From the cell containing the given text, extract its center point as [x, y] coordinate. 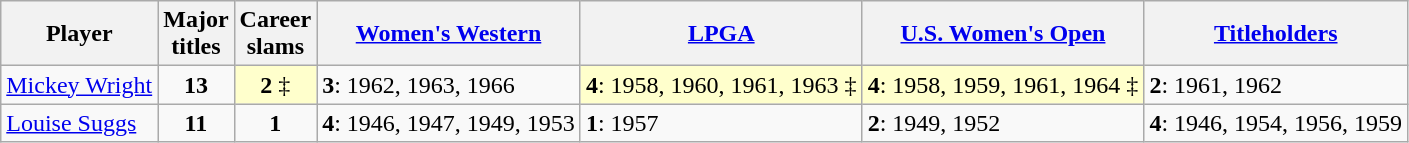
Titleholders [1276, 34]
4: 1946, 1947, 1949, 1953 [449, 123]
Louise Suggs [80, 123]
Majortitles [196, 34]
LPGA [721, 34]
4: 1958, 1960, 1961, 1963 ‡ [721, 85]
11 [196, 123]
2 ‡ [276, 85]
4: 1958, 1959, 1961, 1964 ‡ [1003, 85]
3: 1962, 1963, 1966 [449, 85]
4: 1946, 1954, 1956, 1959 [1276, 123]
Player [80, 34]
Careerslams [276, 34]
Women's Western [449, 34]
1: 1957 [721, 123]
1 [276, 123]
U.S. Women's Open [1003, 34]
2: 1949, 1952 [1003, 123]
13 [196, 85]
2: 1961, 1962 [1276, 85]
Mickey Wright [80, 85]
